Detect which cell encompasses the target text, then output its (X, Y) center coordinate. 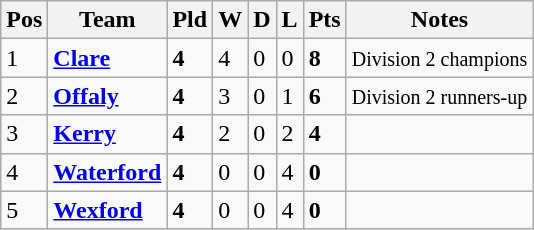
Offaly (108, 96)
Division 2 champions (440, 58)
Kerry (108, 134)
6 (324, 96)
W (230, 20)
Pld (190, 20)
5 (24, 210)
Team (108, 20)
Wexford (108, 210)
Clare (108, 58)
Pts (324, 20)
Notes (440, 20)
Pos (24, 20)
L (290, 20)
Waterford (108, 172)
8 (324, 58)
D (262, 20)
Division 2 runners-up (440, 96)
